Detect which cell encompasses the target text, then output its [x, y] center coordinate. 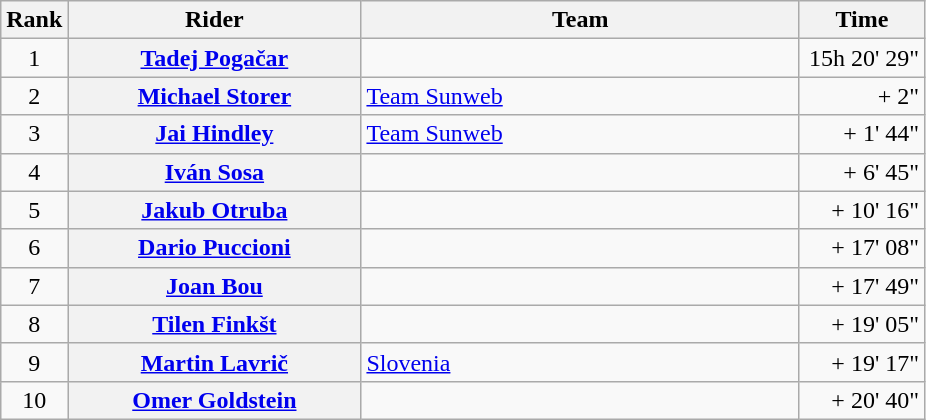
Time [862, 20]
2 [34, 96]
8 [34, 324]
4 [34, 172]
3 [34, 134]
Slovenia [580, 362]
10 [34, 400]
Martin Lavrič [214, 362]
1 [34, 58]
Michael Storer [214, 96]
+ 1' 44" [862, 134]
5 [34, 210]
Rank [34, 20]
+ 10' 16" [862, 210]
7 [34, 286]
Team [580, 20]
Iván Sosa [214, 172]
6 [34, 248]
+ 17' 08" [862, 248]
Tilen Finkšt [214, 324]
Dario Puccioni [214, 248]
Jai Hindley [214, 134]
15h 20' 29" [862, 58]
Rider [214, 20]
+ 6' 45" [862, 172]
+ 20' 40" [862, 400]
+ 19' 05" [862, 324]
9 [34, 362]
Omer Goldstein [214, 400]
+ 2" [862, 96]
Joan Bou [214, 286]
Tadej Pogačar [214, 58]
Jakub Otruba [214, 210]
+ 19' 17" [862, 362]
+ 17' 49" [862, 286]
